Extract the [x, y] coordinate from the center of the cell holding the provided text.  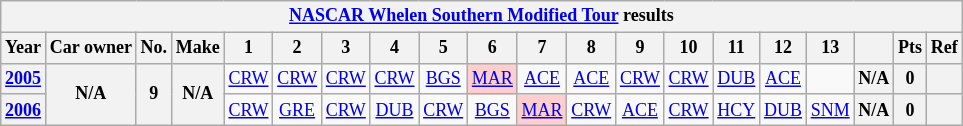
8 [592, 48]
2 [298, 48]
7 [542, 48]
Year [24, 48]
NASCAR Whelen Southern Modified Tour results [482, 16]
10 [688, 48]
1 [248, 48]
Car owner [90, 48]
13 [830, 48]
GRE [298, 110]
6 [493, 48]
Ref [944, 48]
2006 [24, 110]
2005 [24, 78]
Make [198, 48]
No. [154, 48]
SNM [830, 110]
3 [346, 48]
Pts [910, 48]
11 [736, 48]
HCY [736, 110]
5 [444, 48]
12 [784, 48]
4 [394, 48]
